Identify which cell holds the provided text, then report its (X, Y) central coordinate. 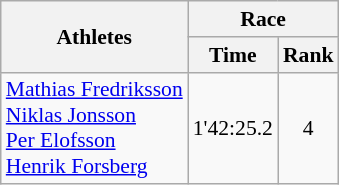
Race (264, 19)
Mathias FredrikssonNiklas JonssonPer ElofssonHenrik Forsberg (94, 128)
4 (308, 128)
1'42:25.2 (233, 128)
Athletes (94, 36)
Rank (308, 55)
Time (233, 55)
